Provide the [x, y] coordinate of the cell's center where the given text is located.  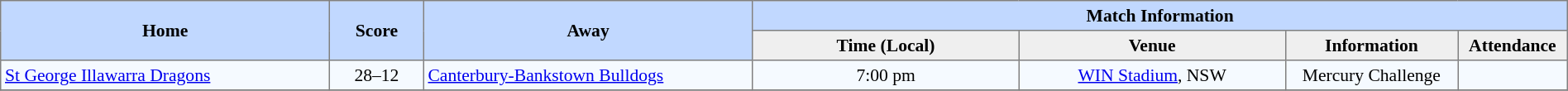
28–12 [377, 75]
Time (Local) [886, 45]
Home [165, 31]
Attendance [1513, 45]
7:00 pm [886, 75]
St George Illawarra Dragons [165, 75]
Mercury Challenge [1371, 75]
Venue [1152, 45]
Away [588, 31]
WIN Stadium, NSW [1152, 75]
Canterbury-Bankstown Bulldogs [588, 75]
Score [377, 31]
Information [1371, 45]
Match Information [1159, 16]
